Locate the cell with the specified text and output its [X, Y] center coordinate. 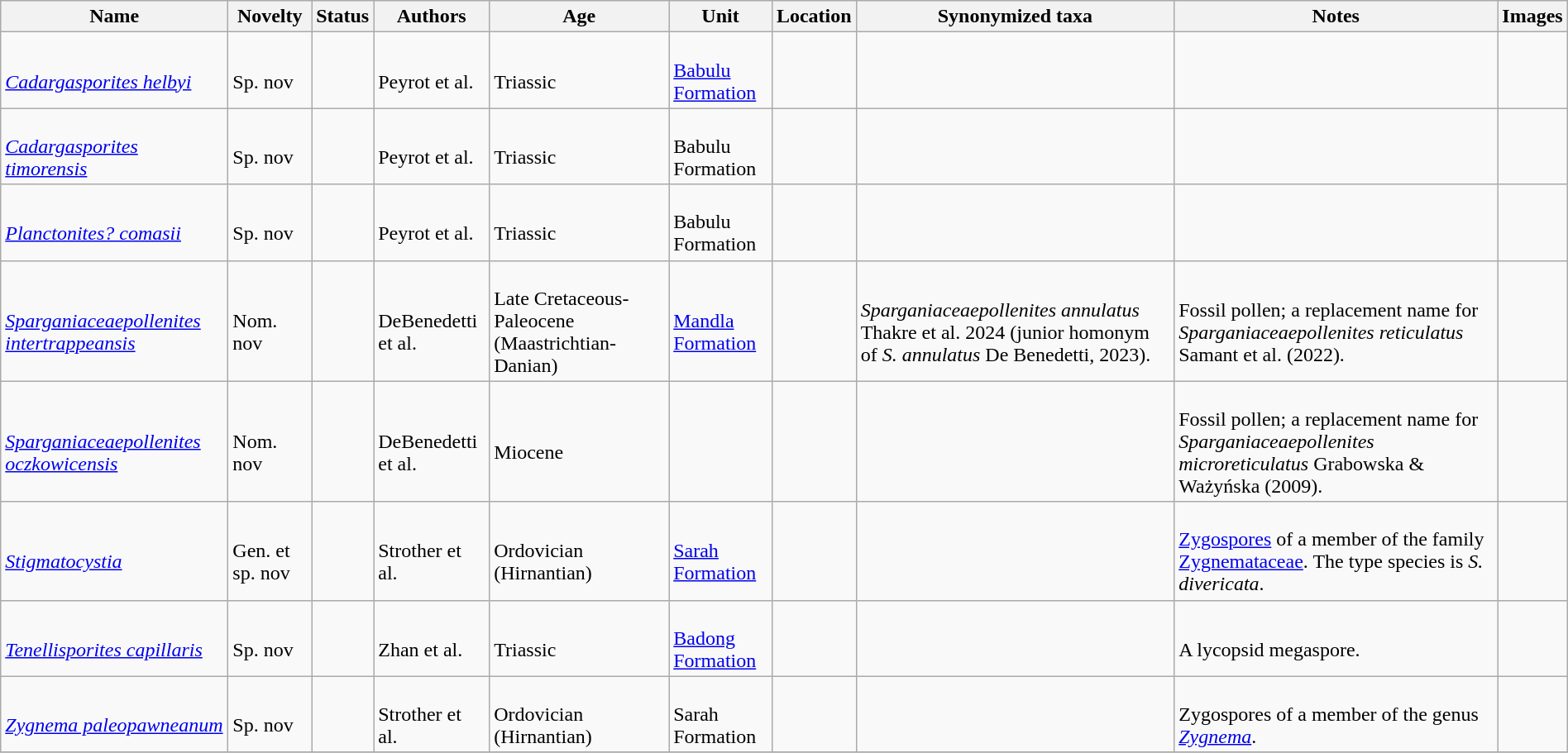
Authors [432, 17]
Location [814, 17]
Name [114, 17]
Notes [1336, 17]
Zygospores of a member of the family Zygnemataceae. The type species is S. divericata. [1336, 550]
Status [342, 17]
Zygospores of a member of the genus Zygnema. [1336, 714]
Mandla Formation [721, 321]
Images [1532, 17]
Sparganiaceaepollenites oczkowicensis [114, 441]
Planctonites? comasii [114, 222]
A lycopsid megaspore. [1336, 638]
Age [579, 17]
Fossil pollen; a replacement name for Sparganiaceaepollenites microreticulatus Grabowska & Ważyńska (2009). [1336, 441]
Fossil pollen; a replacement name for Sparganiaceaepollenites reticulatus Samant et al. (2022). [1336, 321]
Cadargasporites helbyi [114, 70]
Stigmatocystia [114, 550]
Late Cretaceous-Paleocene (Maastrichtian-Danian) [579, 321]
Synonymized taxa [1016, 17]
Gen. et sp. nov [270, 550]
Tenellisporites capillaris [114, 638]
Badong Formation [721, 638]
Miocene [579, 441]
Cadargasporites timorensis [114, 146]
Sparganiaceaepollenites annulatus Thakre et al. 2024 (junior homonym of S. annulatus De Benedetti, 2023). [1016, 321]
Zygnema paleopawneanum [114, 714]
Novelty [270, 17]
Unit [721, 17]
Zhan et al. [432, 638]
Sparganiaceaepollenites intertrappeansis [114, 321]
